Output the [X, Y] coordinate of the center of the cell containing the given text.  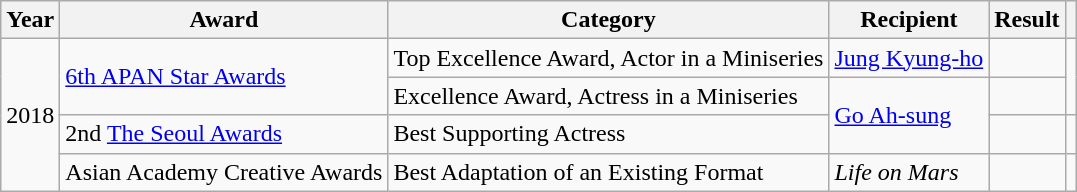
Top Excellence Award, Actor in a Miniseries [608, 58]
Jung Kyung-ho [909, 58]
Result [1027, 20]
Best Adaptation of an Existing Format [608, 172]
Award [224, 20]
6th APAN Star Awards [224, 77]
2018 [30, 115]
Excellence Award, Actress in a Miniseries [608, 96]
Go Ah-sung [909, 115]
Asian Academy Creative Awards [224, 172]
Recipient [909, 20]
Best Supporting Actress [608, 134]
2nd The Seoul Awards [224, 134]
Year [30, 20]
Life on Mars [909, 172]
Category [608, 20]
